Locate the cell with the specified text and output its (x, y) center coordinate. 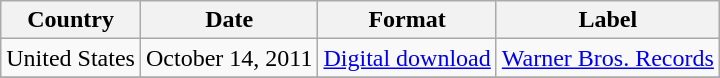
Country (71, 20)
Digital download (407, 58)
Label (608, 20)
October 14, 2011 (228, 58)
Warner Bros. Records (608, 58)
Date (228, 20)
United States (71, 58)
Format (407, 20)
